For the text-containing cell, return its midpoint in [x, y] coordinate format. 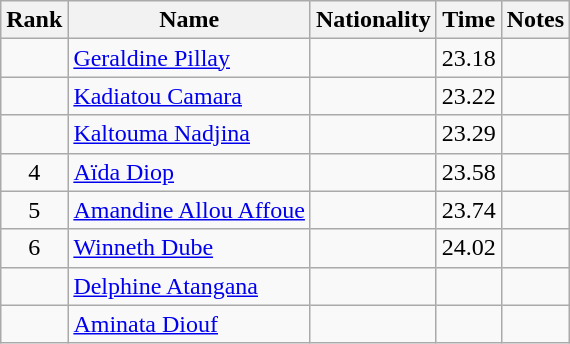
23.22 [468, 96]
Delphine Atangana [190, 286]
24.02 [468, 248]
Amandine Allou Affoue [190, 210]
Nationality [373, 20]
Aminata Diouf [190, 324]
Geraldine Pillay [190, 58]
6 [34, 248]
23.29 [468, 134]
Winneth Dube [190, 248]
4 [34, 172]
23.74 [468, 210]
23.58 [468, 172]
Kadiatou Camara [190, 96]
Aïda Diop [190, 172]
Notes [535, 20]
Time [468, 20]
Kaltouma Nadjina [190, 134]
23.18 [468, 58]
Rank [34, 20]
5 [34, 210]
Name [190, 20]
